Pinpoint the cell where the given text exists, returning its (x, y) midpoint coordinate. 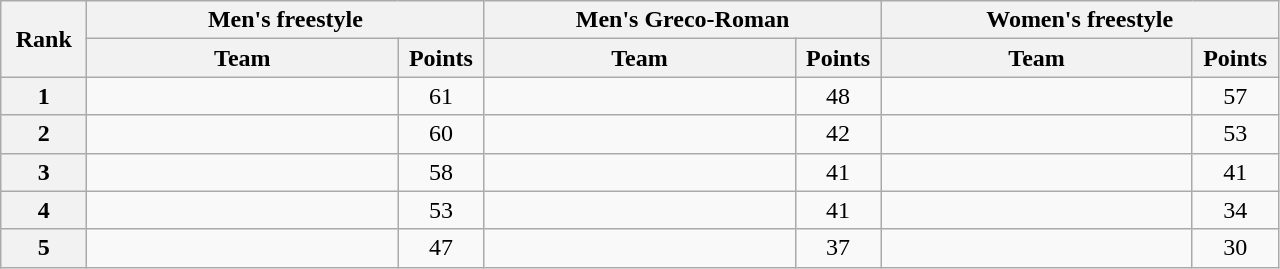
Men's freestyle (286, 20)
60 (441, 134)
5 (44, 248)
4 (44, 210)
1 (44, 96)
2 (44, 134)
Women's freestyle (1080, 20)
42 (838, 134)
48 (838, 96)
3 (44, 172)
57 (1235, 96)
Men's Greco-Roman (682, 20)
47 (441, 248)
34 (1235, 210)
30 (1235, 248)
Rank (44, 39)
58 (441, 172)
61 (441, 96)
37 (838, 248)
